Search for the cell housing the specified text and yield its (X, Y) center coordinate. 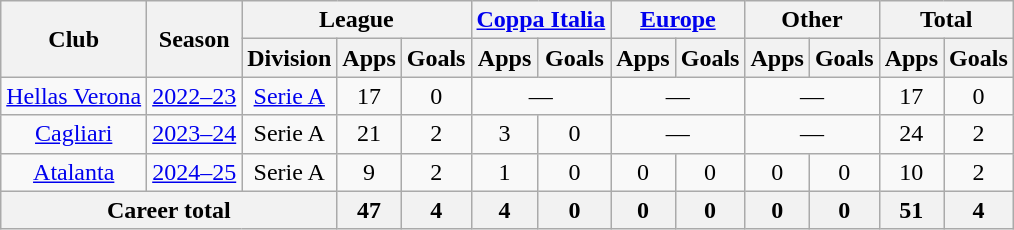
Season (194, 39)
9 (369, 172)
Coppa Italia (541, 20)
47 (369, 210)
Club (74, 39)
Atalanta (74, 172)
3 (504, 134)
51 (911, 210)
24 (911, 134)
Total (946, 20)
2022–23 (194, 96)
Cagliari (74, 134)
2024–25 (194, 172)
Hellas Verona (74, 96)
10 (911, 172)
Europe (678, 20)
21 (369, 134)
2023–24 (194, 134)
League (356, 20)
Division (290, 58)
Career total (169, 210)
Other (812, 20)
1 (504, 172)
